Determine the (X, Y) coordinate at the center of the cell enclosing the given text.  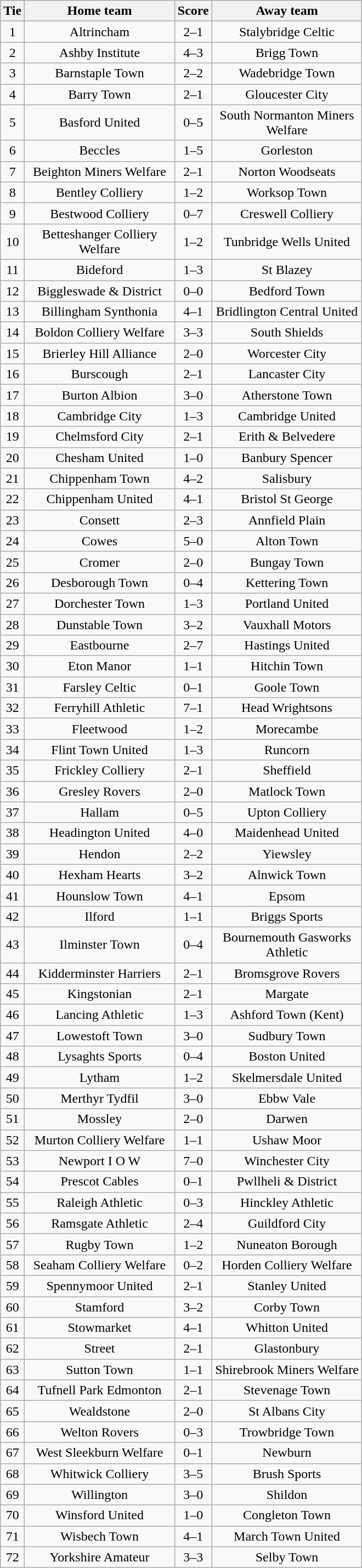
South Normanton Miners Welfare (287, 123)
65 (13, 1411)
37 (13, 812)
Atherstone Town (287, 395)
Cromer (100, 562)
Ashford Town (Kent) (287, 1015)
Stamford (100, 1307)
Street (100, 1349)
Bournemouth Gasworks Athletic (287, 945)
St Albans City (287, 1411)
Bungay Town (287, 562)
4–3 (193, 53)
5–0 (193, 541)
Sheffield (287, 771)
27 (13, 603)
Cowes (100, 541)
Boldon Colliery Welfare (100, 333)
Upton Colliery (287, 812)
Tie (13, 11)
Score (193, 11)
Alton Town (287, 541)
3–5 (193, 1474)
66 (13, 1432)
Chippenham Town (100, 478)
Home team (100, 11)
23 (13, 520)
25 (13, 562)
Glastonbury (287, 1349)
24 (13, 541)
56 (13, 1223)
Shirebrook Miners Welfare (287, 1370)
Hitchin Town (287, 666)
Bedford Town (287, 291)
7–0 (193, 1161)
Mossley (100, 1119)
Kingstonian (100, 994)
Consett (100, 520)
Trowbridge Town (287, 1432)
Lysaghts Sports (100, 1057)
Norton Woodseats (287, 172)
Willington (100, 1495)
Stalybridge Celtic (287, 32)
0–2 (193, 1265)
Epsom (287, 896)
43 (13, 945)
Beighton Miners Welfare (100, 172)
Ushaw Moor (287, 1140)
Pwllheli & District (287, 1182)
72 (13, 1557)
39 (13, 854)
15 (13, 353)
9 (13, 213)
Dunstable Town (100, 624)
62 (13, 1349)
42 (13, 916)
Matlock Town (287, 791)
2–3 (193, 520)
51 (13, 1119)
Maidenhead United (287, 833)
Shildon (287, 1495)
Kettering Town (287, 583)
Merthyr Tydfil (100, 1098)
Stowmarket (100, 1328)
35 (13, 771)
Basford United (100, 123)
Hastings United (287, 646)
7–1 (193, 708)
Flint Town United (100, 750)
Hendon (100, 854)
2–4 (193, 1223)
Frickley Colliery (100, 771)
20 (13, 458)
Desborough Town (100, 583)
Ilminster Town (100, 945)
Winsford United (100, 1515)
13 (13, 312)
Stevenage Town (287, 1390)
Bestwood Colliery (100, 213)
21 (13, 478)
Selby Town (287, 1557)
60 (13, 1307)
Bideford (100, 270)
0–0 (193, 291)
16 (13, 374)
Sudbury Town (287, 1036)
1–5 (193, 151)
28 (13, 624)
41 (13, 896)
69 (13, 1495)
Lancaster City (287, 374)
Worksop Town (287, 192)
58 (13, 1265)
57 (13, 1244)
Hinckley Athletic (287, 1202)
Farsley Celtic (100, 687)
Chelmsford City (100, 437)
Lowestoft Town (100, 1036)
Hexham Hearts (100, 875)
Rugby Town (100, 1244)
40 (13, 875)
49 (13, 1077)
7 (13, 172)
31 (13, 687)
Corby Town (287, 1307)
Away team (287, 11)
11 (13, 270)
53 (13, 1161)
70 (13, 1515)
2 (13, 53)
Welton Rovers (100, 1432)
Guildford City (287, 1223)
12 (13, 291)
Billingham Synthonia (100, 312)
March Town United (287, 1536)
Beccles (100, 151)
5 (13, 123)
30 (13, 666)
Altrincham (100, 32)
Chippenham United (100, 499)
61 (13, 1328)
Bromsgrove Rovers (287, 973)
Brush Sports (287, 1474)
Ashby Institute (100, 53)
Ramsgate Athletic (100, 1223)
36 (13, 791)
West Sleekburn Welfare (100, 1453)
Newport I O W (100, 1161)
33 (13, 729)
4–0 (193, 833)
Creswell Colliery (287, 213)
Gloucester City (287, 94)
18 (13, 416)
46 (13, 1015)
St Blazey (287, 270)
Hounslow Town (100, 896)
Winchester City (287, 1161)
67 (13, 1453)
29 (13, 646)
Morecambe (287, 729)
Lancing Athletic (100, 1015)
Tunbridge Wells United (287, 241)
3 (13, 73)
Dorchester Town (100, 603)
Skelmersdale United (287, 1077)
Whitwick Colliery (100, 1474)
71 (13, 1536)
Murton Colliery Welfare (100, 1140)
Cambridge City (100, 416)
Darwen (287, 1119)
Briggs Sports (287, 916)
Seaham Colliery Welfare (100, 1265)
Banbury Spencer (287, 458)
Betteshanger Colliery Welfare (100, 241)
Headington United (100, 833)
32 (13, 708)
Portland United (287, 603)
4–2 (193, 478)
Spennymoor United (100, 1286)
Head Wrightsons (287, 708)
Annfield Plain (287, 520)
Burscough (100, 374)
34 (13, 750)
17 (13, 395)
22 (13, 499)
Fleetwood (100, 729)
Ferryhill Athletic (100, 708)
63 (13, 1370)
14 (13, 333)
8 (13, 192)
50 (13, 1098)
Eton Manor (100, 666)
Margate (287, 994)
68 (13, 1474)
Nuneaton Borough (287, 1244)
Bristol St George (287, 499)
Hallam (100, 812)
45 (13, 994)
Tufnell Park Edmonton (100, 1390)
Congleton Town (287, 1515)
Ilford (100, 916)
Lytham (100, 1077)
Boston United (287, 1057)
38 (13, 833)
Raleigh Athletic (100, 1202)
Burton Albion (100, 395)
52 (13, 1140)
Kidderminster Harriers (100, 973)
Wisbech Town (100, 1536)
Stanley United (287, 1286)
Yorkshire Amateur (100, 1557)
Alnwick Town (287, 875)
Eastbourne (100, 646)
Biggleswade & District (100, 291)
Vauxhall Motors (287, 624)
Prescot Cables (100, 1182)
Brigg Town (287, 53)
Newburn (287, 1453)
Yiewsley (287, 854)
19 (13, 437)
Wealdstone (100, 1411)
Bentley Colliery (100, 192)
2–7 (193, 646)
Wadebridge Town (287, 73)
55 (13, 1202)
Erith & Belvedere (287, 437)
54 (13, 1182)
0–7 (193, 213)
Chesham United (100, 458)
10 (13, 241)
Sutton Town (100, 1370)
26 (13, 583)
4 (13, 94)
48 (13, 1057)
47 (13, 1036)
Brierley Hill Alliance (100, 353)
Gresley Rovers (100, 791)
Barnstaple Town (100, 73)
Whitton United (287, 1328)
Cambridge United (287, 416)
Gorleston (287, 151)
44 (13, 973)
South Shields (287, 333)
1 (13, 32)
64 (13, 1390)
Barry Town (100, 94)
Runcorn (287, 750)
Horden Colliery Welfare (287, 1265)
Worcester City (287, 353)
Ebbw Vale (287, 1098)
6 (13, 151)
Bridlington Central United (287, 312)
Salisbury (287, 478)
59 (13, 1286)
Goole Town (287, 687)
